Search for the cell housing the specified text and yield its (x, y) center coordinate. 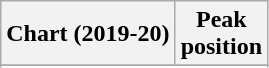
Chart (2019-20) (88, 34)
Peakposition (221, 34)
